Return the (x, y) coordinate for the center point of the cell that contains the specified text.  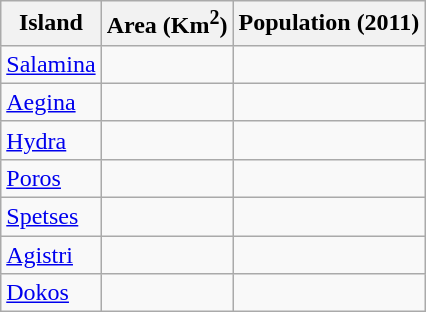
Dokos (51, 293)
Aegina (51, 102)
Area (Km2) (167, 24)
Hydra (51, 140)
Island (51, 24)
Spetses (51, 217)
Agistri (51, 255)
Poros (51, 178)
Salamina (51, 64)
Population (2011) (329, 24)
